Detect which cell encompasses the target text, then output its [x, y] center coordinate. 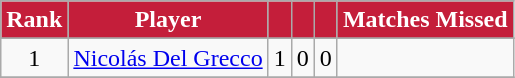
Rank [34, 20]
Matches Missed [425, 20]
Nicolás Del Grecco [168, 58]
Player [168, 20]
